Detect which cell encompasses the target text, then output its (x, y) center coordinate. 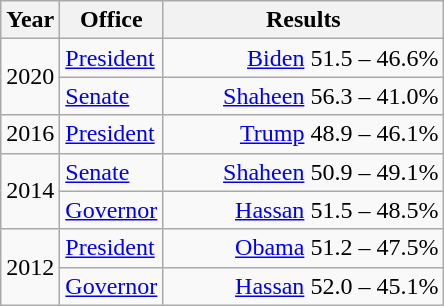
2014 (30, 191)
Hassan 52.0 – 45.1% (304, 286)
2020 (30, 77)
2016 (30, 134)
Trump 48.9 – 46.1% (304, 134)
Shaheen 50.9 – 49.1% (304, 172)
Office (112, 20)
Biden 51.5 – 46.6% (304, 58)
Results (304, 20)
2012 (30, 267)
Shaheen 56.3 – 41.0% (304, 96)
Obama 51.2 – 47.5% (304, 248)
Year (30, 20)
Hassan 51.5 – 48.5% (304, 210)
